Scan for the cell matching the given text and deliver its (x, y) coordinate at center. 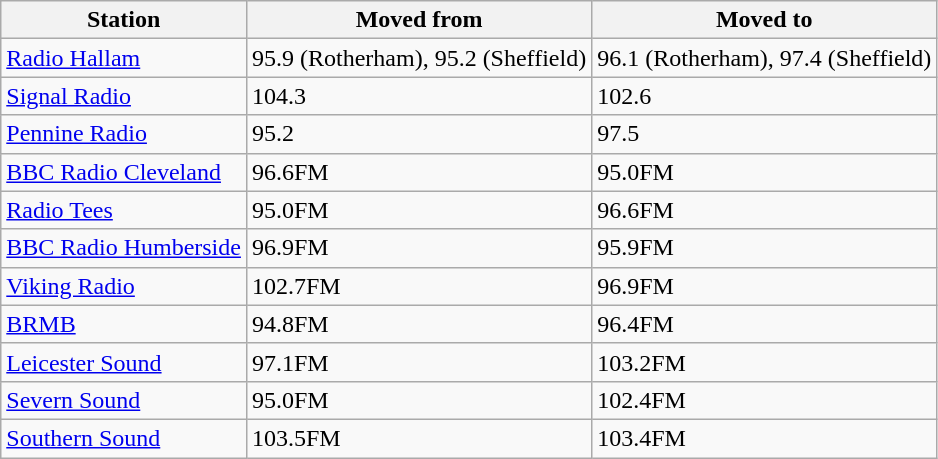
103.5FM (418, 438)
102.7FM (418, 286)
Pennine Radio (124, 134)
97.5 (764, 134)
Leicester Sound (124, 362)
95.9 (Rotherham), 95.2 (Sheffield) (418, 58)
97.1FM (418, 362)
103.2FM (764, 362)
Moved from (418, 20)
96.4FM (764, 324)
Moved to (764, 20)
Radio Tees (124, 210)
Severn Sound (124, 400)
Viking Radio (124, 286)
104.3 (418, 96)
95.9FM (764, 248)
BBC Radio Humberside (124, 248)
Radio Hallam (124, 58)
94.8FM (418, 324)
Signal Radio (124, 96)
Station (124, 20)
95.2 (418, 134)
102.6 (764, 96)
103.4FM (764, 438)
Southern Sound (124, 438)
BBC Radio Cleveland (124, 172)
BRMB (124, 324)
102.4FM (764, 400)
96.1 (Rotherham), 97.4 (Sheffield) (764, 58)
